Extract the [X, Y] coordinate from the center of the cell holding the provided text.  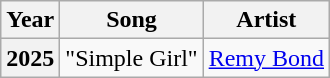
Song [132, 20]
"Simple Girl" [132, 58]
Year [30, 20]
Remy Bond [266, 58]
Artist [266, 20]
2025 [30, 58]
